Pinpoint the cell where the given text exists, returning its [x, y] midpoint coordinate. 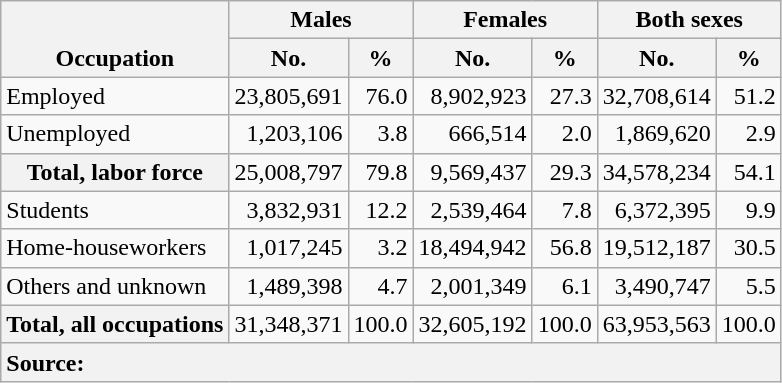
29.3 [564, 172]
9,569,437 [472, 172]
8,902,923 [472, 96]
Home-houseworkers [115, 248]
27.3 [564, 96]
2.9 [748, 134]
1,869,620 [656, 134]
5.5 [748, 286]
3.2 [380, 248]
34,578,234 [656, 172]
32,708,614 [656, 96]
6,372,395 [656, 210]
Occupation [115, 39]
1,203,106 [288, 134]
9.9 [748, 210]
23,805,691 [288, 96]
Others and unknown [115, 286]
Total, all occupations [115, 324]
32,605,192 [472, 324]
1,489,398 [288, 286]
Unemployed [115, 134]
76.0 [380, 96]
2.0 [564, 134]
56.8 [564, 248]
18,494,942 [472, 248]
51.2 [748, 96]
1,017,245 [288, 248]
3,490,747 [656, 286]
Females [505, 20]
7.8 [564, 210]
6.1 [564, 286]
Total, labor force [115, 172]
54.1 [748, 172]
19,512,187 [656, 248]
3.8 [380, 134]
2,539,464 [472, 210]
4.7 [380, 286]
Source: [392, 362]
63,953,563 [656, 324]
2,001,349 [472, 286]
Both sexes [689, 20]
666,514 [472, 134]
3,832,931 [288, 210]
79.8 [380, 172]
30.5 [748, 248]
12.2 [380, 210]
Employed [115, 96]
Students [115, 210]
Males [321, 20]
31,348,371 [288, 324]
25,008,797 [288, 172]
